Pinpoint the cell where the given text exists, returning its [X, Y] midpoint coordinate. 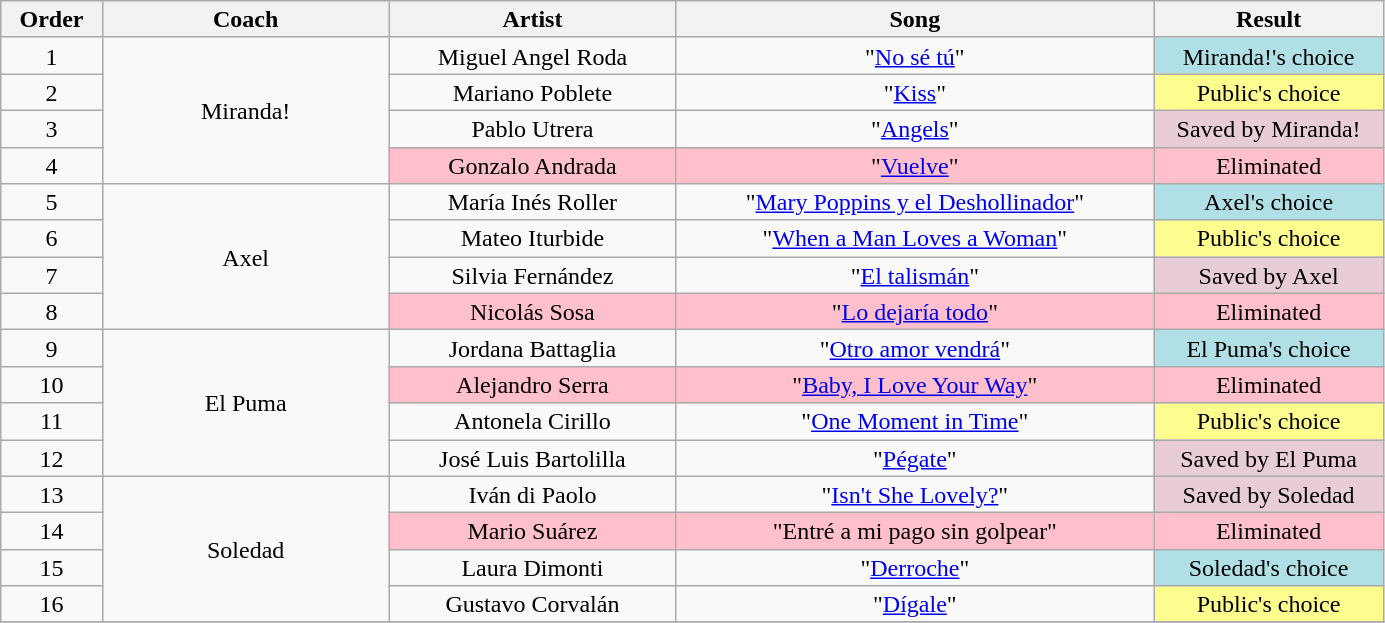
"Lo dejaría todo" [915, 312]
"One Moment in Time" [915, 422]
14 [52, 532]
Laura Dimonti [532, 568]
"Derroche" [915, 568]
El Puma's choice [1269, 348]
"Isn't She Lovely?" [915, 494]
12 [52, 458]
"Otro amor vendrá" [915, 348]
"El talismán" [915, 276]
13 [52, 494]
Pablo Utrera [532, 128]
1 [52, 56]
"Entré a mi pago sin golpear" [915, 532]
10 [52, 384]
El Puma [246, 403]
Miranda! [246, 110]
Saved by Soledad [1269, 494]
Artist [532, 20]
Soledad [246, 549]
"Pégate" [915, 458]
3 [52, 128]
Silvia Fernández [532, 276]
"Angels" [915, 128]
"No sé tú" [915, 56]
José Luis Bartolilla [532, 458]
Gustavo Corvalán [532, 604]
María Inés Roller [532, 202]
7 [52, 276]
Song [915, 20]
Result [1269, 20]
Order [52, 20]
Mario Suárez [532, 532]
Antonela Cirillo [532, 422]
4 [52, 166]
Alejandro Serra [532, 384]
"Dígale" [915, 604]
Mateo Iturbide [532, 238]
Axel's choice [1269, 202]
11 [52, 422]
Gonzalo Andrada [532, 166]
Jordana Battaglia [532, 348]
Saved by Axel [1269, 276]
"Mary Poppins y el Deshollinador" [915, 202]
Miguel Angel Roda [532, 56]
Soledad's choice [1269, 568]
16 [52, 604]
"Baby, I Love Your Way" [915, 384]
Saved by Miranda! [1269, 128]
Mariano Poblete [532, 92]
15 [52, 568]
Coach [246, 20]
"Vuelve" [915, 166]
Axel [246, 257]
6 [52, 238]
Miranda!'s choice [1269, 56]
"Kiss" [915, 92]
8 [52, 312]
5 [52, 202]
Iván di Paolo [532, 494]
9 [52, 348]
Saved by El Puma [1269, 458]
Nicolás Sosa [532, 312]
2 [52, 92]
"When a Man Loves a Woman" [915, 238]
